Search for the cell housing the specified text and yield its [X, Y] center coordinate. 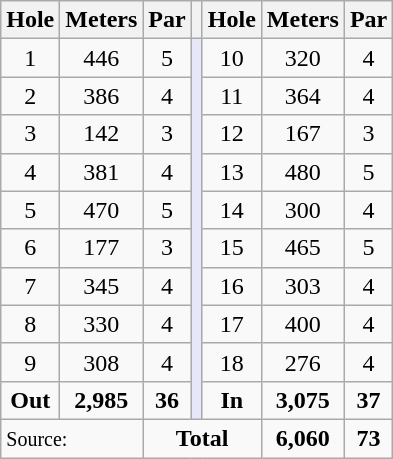
10 [232, 58]
13 [232, 172]
142 [102, 134]
36 [167, 400]
6 [30, 248]
1 [30, 58]
In [232, 400]
15 [232, 248]
37 [368, 400]
2,985 [102, 400]
470 [102, 210]
18 [232, 362]
3,075 [302, 400]
17 [232, 324]
9 [30, 362]
167 [302, 134]
Out [30, 400]
465 [302, 248]
276 [302, 362]
14 [232, 210]
303 [302, 286]
12 [232, 134]
345 [102, 286]
73 [368, 438]
480 [302, 172]
11 [232, 96]
300 [302, 210]
386 [102, 96]
16 [232, 286]
308 [102, 362]
Total [202, 438]
364 [302, 96]
6,060 [302, 438]
330 [102, 324]
Source: [72, 438]
2 [30, 96]
8 [30, 324]
446 [102, 58]
320 [302, 58]
381 [102, 172]
7 [30, 286]
400 [302, 324]
177 [102, 248]
